Determine the [X, Y] coordinate at the center of the cell enclosing the given text.  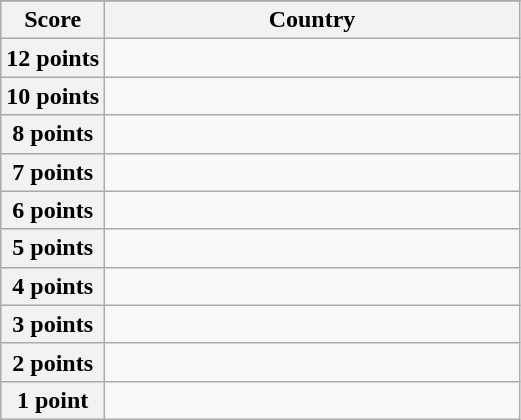
6 points [53, 210]
3 points [53, 324]
4 points [53, 286]
5 points [53, 248]
1 point [53, 400]
Score [53, 20]
12 points [53, 58]
7 points [53, 172]
Country [312, 20]
2 points [53, 362]
8 points [53, 134]
10 points [53, 96]
